Determine the (X, Y) coordinate at the center of the cell enclosing the given text.  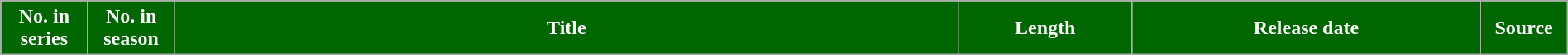
No. inseason (131, 28)
Length (1045, 28)
No. inseries (45, 28)
Release date (1307, 28)
Title (566, 28)
Source (1523, 28)
